For the text-containing cell, return its midpoint in [x, y] coordinate format. 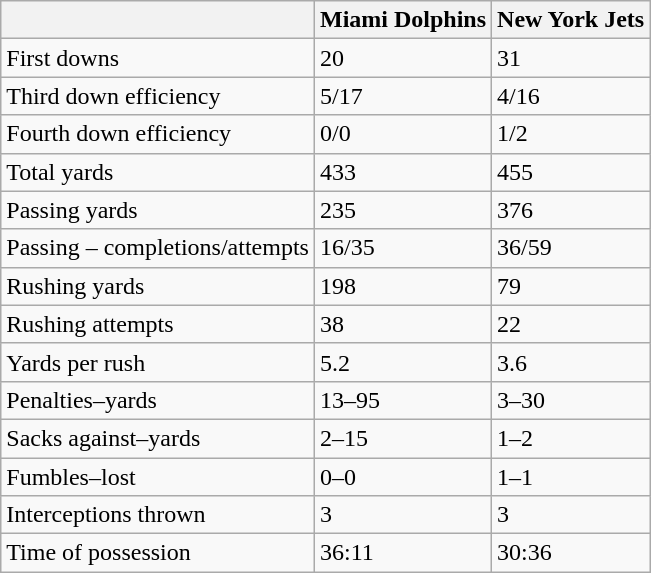
Miami Dolphins [402, 20]
Time of possession [158, 553]
198 [402, 286]
376 [571, 210]
0/0 [402, 134]
1–2 [571, 438]
Fumbles–lost [158, 477]
Sacks against–yards [158, 438]
0–0 [402, 477]
235 [402, 210]
36/59 [571, 248]
13–95 [402, 400]
4/16 [571, 96]
16/35 [402, 248]
31 [571, 58]
5/17 [402, 96]
79 [571, 286]
Fourth down efficiency [158, 134]
Total yards [158, 172]
Rushing yards [158, 286]
30:36 [571, 553]
New York Jets [571, 20]
433 [402, 172]
5.2 [402, 362]
3–30 [571, 400]
1/2 [571, 134]
Yards per rush [158, 362]
Rushing attempts [158, 324]
1–1 [571, 477]
22 [571, 324]
Passing – completions/attempts [158, 248]
38 [402, 324]
First downs [158, 58]
20 [402, 58]
Passing yards [158, 210]
36:11 [402, 553]
Third down efficiency [158, 96]
3.6 [571, 362]
455 [571, 172]
Penalties–yards [158, 400]
Interceptions thrown [158, 515]
2–15 [402, 438]
